For the text-containing cell, return its midpoint in [x, y] coordinate format. 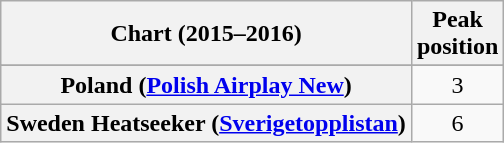
Sweden Heatseeker (Sverigetopplistan) [206, 123]
Poland (Polish Airplay New) [206, 85]
Peakposition [457, 34]
6 [457, 123]
Chart (2015–2016) [206, 34]
3 [457, 85]
